Search for the cell housing the specified text and yield its (X, Y) center coordinate. 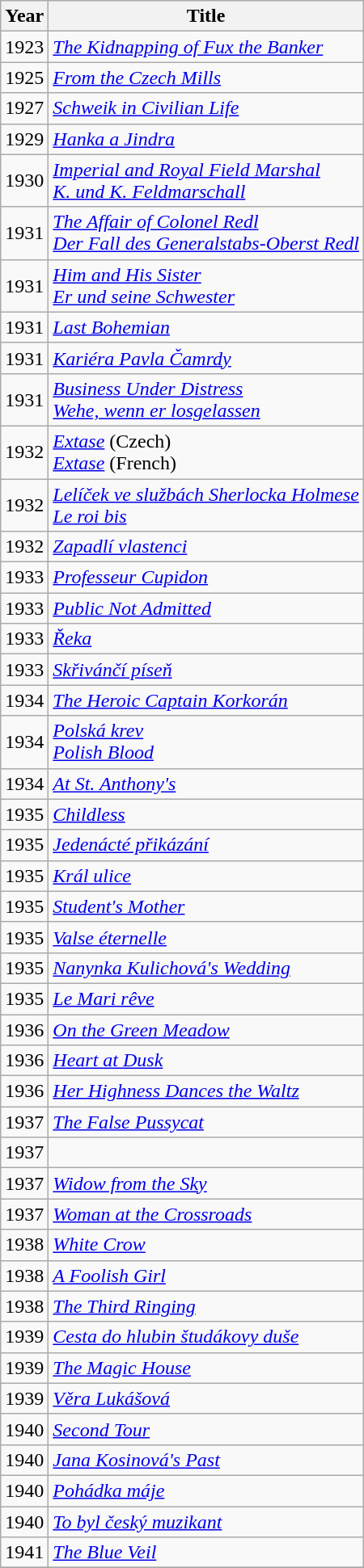
From the Czech Mills (206, 78)
Student's Mother (206, 906)
Woman at the Crossroads (206, 1214)
Him and His SisterEr und seine Schwester (206, 286)
Imperial and Royal Field MarshalK. und K. Feldmarschall (206, 181)
Nanynka Kulichová's Wedding (206, 968)
Year (24, 16)
1929 (24, 139)
Second Tour (206, 1429)
Professeur Cupidon (206, 578)
At St. Anthony's (206, 784)
The Blue Veil (206, 1553)
Řeka (206, 639)
Skřivánčí píseň (206, 670)
1930 (24, 181)
Král ulice (206, 876)
1941 (24, 1553)
Polská krevPolish Blood (206, 742)
1925 (24, 78)
Hanka a Jindra (206, 139)
Public Not Admitted (206, 608)
Zapadlí vlastenci (206, 547)
The Third Ringing (206, 1306)
Heart at Dusk (206, 1061)
Lelíček ve službách Sherlocka HolmeseLe roi bis (206, 504)
Věra Lukášová (206, 1398)
Schweik in Civilian Life (206, 108)
Le Mari rêve (206, 998)
The Magic House (206, 1368)
Widow from the Sky (206, 1183)
The Affair of Colonel RedlDer Fall des Generalstabs-Oberst Redl (206, 233)
Her Highness Dances the Waltz (206, 1091)
Childless (206, 814)
The False Pussycat (206, 1122)
Extase (Czech) Extase (French) (206, 452)
Cesta do hlubin študákovy duše (206, 1337)
Pohádka máje (206, 1490)
White Crow (206, 1245)
To byl český muzikant (206, 1521)
1927 (24, 108)
Title (206, 16)
A Foolish Girl (206, 1276)
Kariéra Pavla Čamrdy (206, 358)
Last Bohemian (206, 327)
Jedenácté přikázání (206, 845)
The Kidnapping of Fux the Banker (206, 47)
Business Under DistressWehe, wenn er losgelassen (206, 399)
The Heroic Captain Korkorán (206, 700)
1923 (24, 47)
Valse éternelle (206, 937)
Jana Kosinová's Past (206, 1460)
On the Green Meadow (206, 1030)
